From the cell containing the given text, extract its center point as [x, y] coordinate. 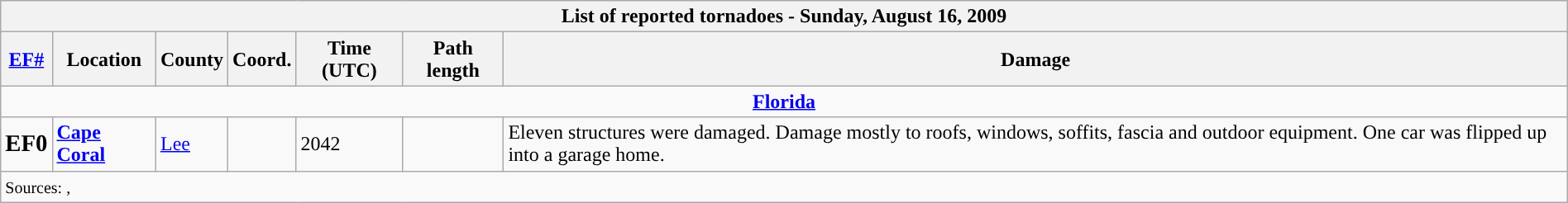
EF0 [26, 144]
Damage [1035, 59]
Lee [192, 144]
Cape Coral [104, 144]
Sources: , [784, 186]
Path length [453, 59]
2042 [349, 144]
County [192, 59]
Time (UTC) [349, 59]
EF# [26, 59]
List of reported tornadoes - Sunday, August 16, 2009 [784, 17]
Eleven structures were damaged. Damage mostly to roofs, windows, soffits, fascia and outdoor equipment. One car was flipped up into a garage home. [1035, 144]
Florida [784, 101]
Location [104, 59]
Coord. [262, 59]
